Provide the [x, y] coordinate of the cell's center where the given text is located.  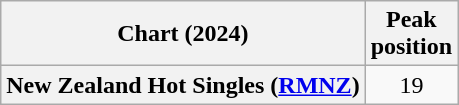
New Zealand Hot Singles (RMNZ) [183, 85]
Chart (2024) [183, 34]
19 [411, 85]
Peakposition [411, 34]
